Capture the cell that displays the provided text and extract its (x, y) central coordinate. 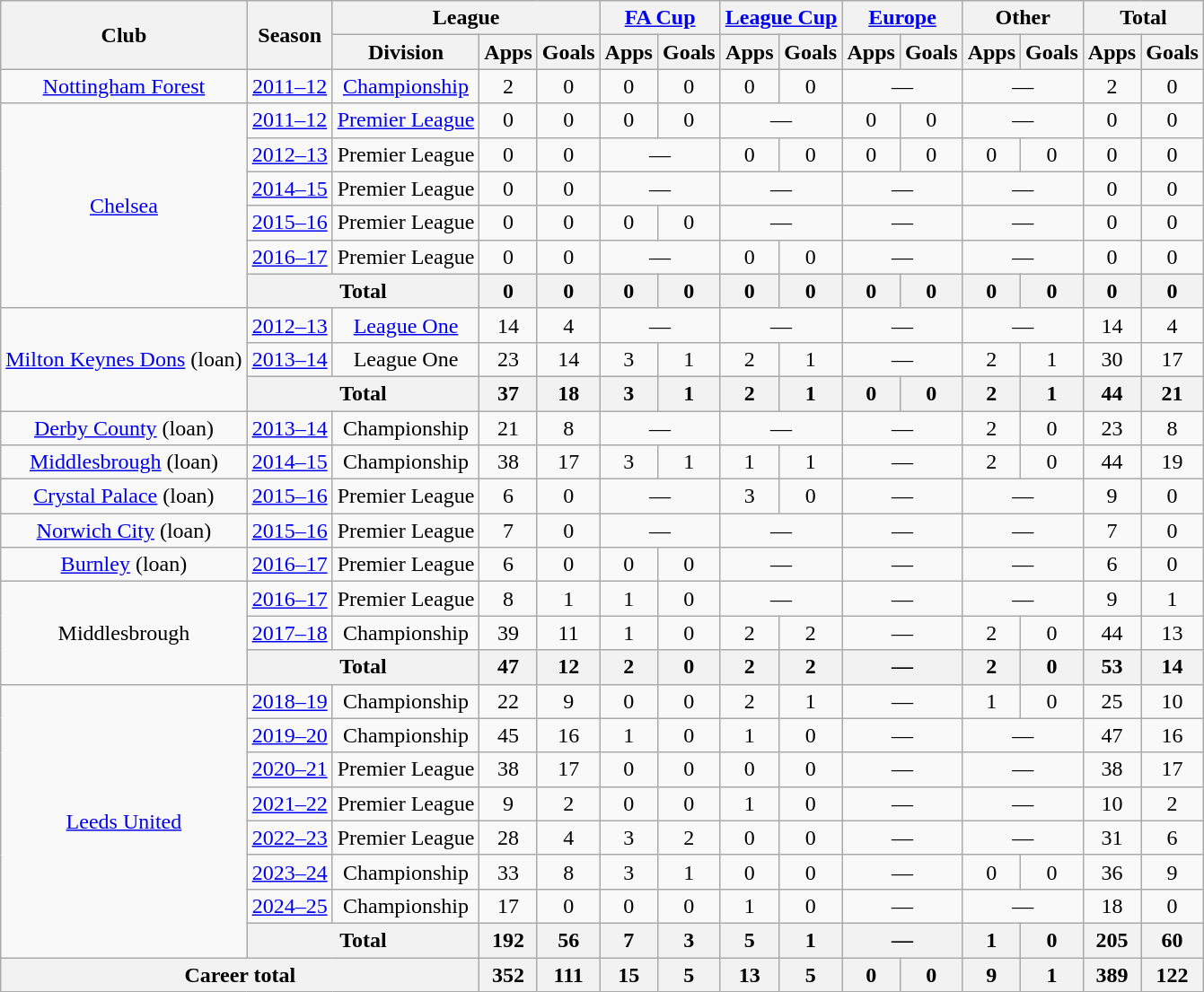
Division (406, 52)
30 (1112, 359)
352 (508, 974)
53 (1112, 667)
2017–18 (289, 633)
31 (1112, 838)
28 (508, 838)
19 (1173, 462)
2022–23 (289, 838)
25 (1112, 701)
FA Cup (660, 18)
Career total (241, 974)
111 (568, 974)
Other (1023, 18)
2023–24 (289, 872)
2018–19 (289, 701)
33 (508, 872)
56 (568, 940)
Chelsea (124, 206)
15 (628, 974)
Nottingham Forest (124, 86)
122 (1173, 974)
11 (568, 633)
39 (508, 633)
12 (568, 667)
389 (1112, 974)
2021–22 (289, 803)
205 (1112, 940)
Europe (902, 18)
Club (124, 35)
2020–21 (289, 769)
36 (1112, 872)
Milton Keynes Dons (loan) (124, 359)
2024–25 (289, 906)
Middlesbrough (loan) (124, 462)
Middlesbrough (124, 633)
League (466, 18)
Burnley (loan) (124, 565)
Leeds United (124, 821)
Derby County (loan) (124, 428)
22 (508, 701)
37 (508, 393)
Crystal Palace (loan) (124, 496)
2019–20 (289, 735)
Season (289, 35)
192 (508, 940)
45 (508, 735)
League Cup (781, 18)
Norwich City (loan) (124, 531)
60 (1173, 940)
